Pinpoint the cell where the given text exists, returning its [x, y] midpoint coordinate. 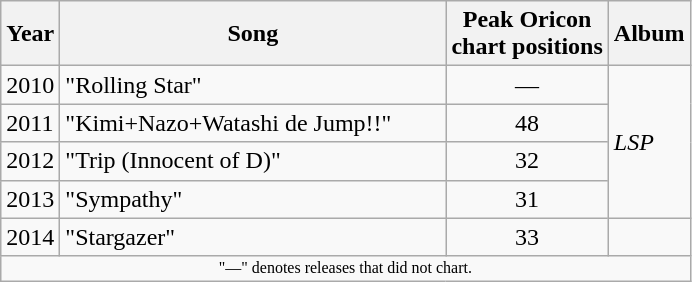
Album [649, 34]
LSP [649, 142]
"Rolling Star" [253, 85]
"Stargazer" [253, 237]
2013 [30, 199]
Peak Oricon chart positions [527, 34]
2014 [30, 237]
— [527, 85]
32 [527, 161]
"—" denotes releases that did not chart. [346, 268]
"Trip (Innocent of D)" [253, 161]
2010 [30, 85]
2011 [30, 123]
Song [253, 34]
Year [30, 34]
"Sympathy" [253, 199]
33 [527, 237]
2012 [30, 161]
48 [527, 123]
"Kimi+Nazo+Watashi de Jump!!" [253, 123]
31 [527, 199]
